Provide the (X, Y) coordinate of the cell's center where the given text is located.  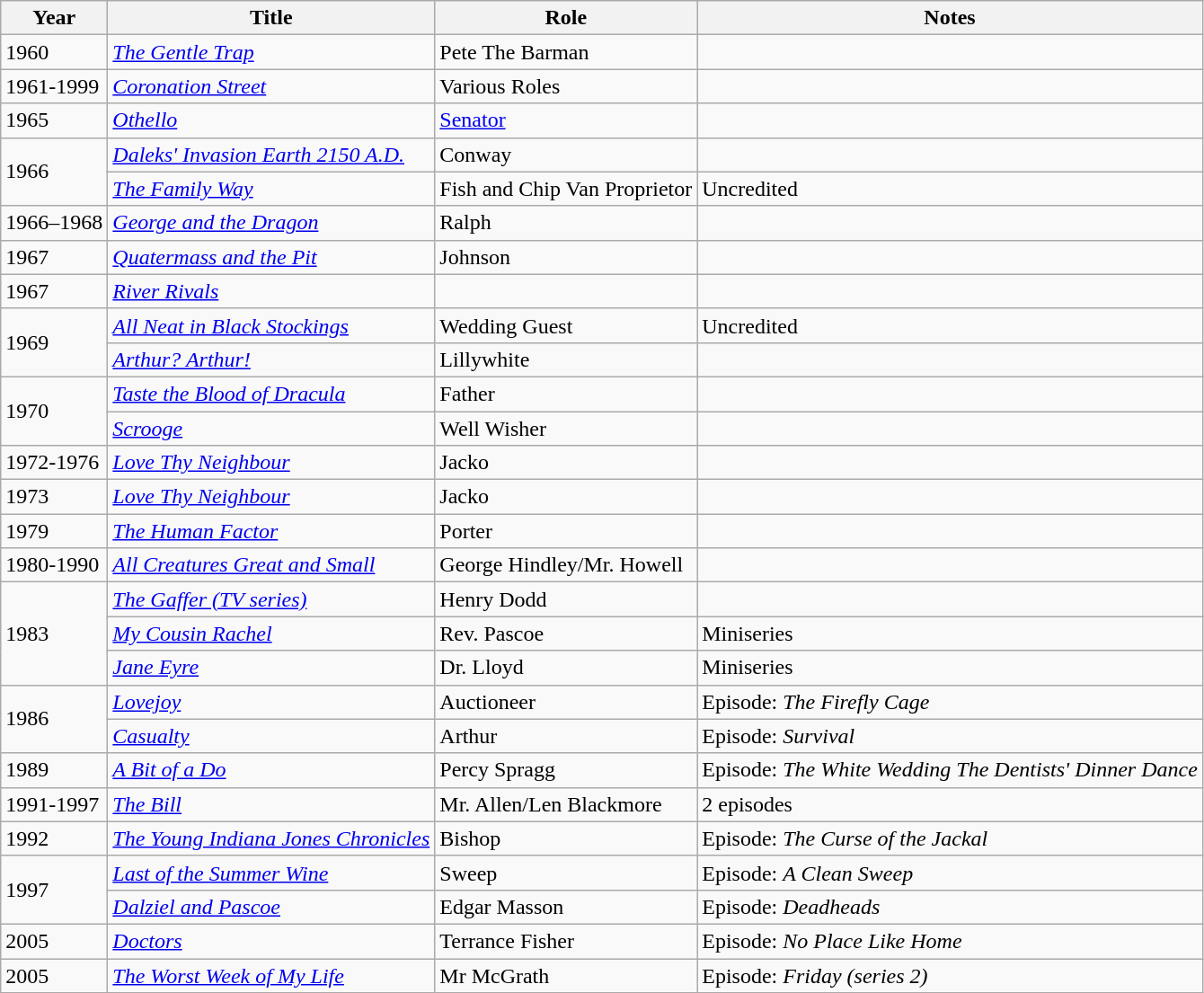
George and the Dragon (271, 223)
1966–1968 (54, 223)
The Young Indiana Jones Chronicles (271, 838)
Jane Eyre (271, 668)
Dalziel and Pascoe (271, 907)
A Bit of a Do (271, 770)
Dr. Lloyd (566, 668)
The Gaffer (TV series) (271, 599)
The Bill (271, 804)
Role (566, 18)
All Creatures Great and Small (271, 565)
Terrance Fisher (566, 941)
Mr McGrath (566, 975)
1969 (54, 342)
Doctors (271, 941)
The Human Factor (271, 531)
Fish and Chip Van Proprietor (566, 189)
River Rivals (271, 291)
Senator (566, 120)
Scrooge (271, 429)
1966 (54, 172)
Episode: The Firefly Cage (951, 702)
Lovejoy (271, 702)
1972-1976 (54, 463)
Episode: The White Wedding The Dentists' Dinner Dance (951, 770)
Percy Spragg (566, 770)
Mr. Allen/Len Blackmore (566, 804)
Casualty (271, 736)
1992 (54, 838)
1970 (54, 411)
Daleks' Invasion Earth 2150 A.D. (271, 155)
The Family Way (271, 189)
1965 (54, 120)
Porter (566, 531)
1961-1999 (54, 86)
Last of the Summer Wine (271, 873)
Title (271, 18)
Johnson (566, 257)
Well Wisher (566, 429)
My Cousin Rachel (271, 634)
Episode: Deadheads (951, 907)
All Neat in Black Stockings (271, 325)
Othello (271, 120)
The Worst Week of My Life (271, 975)
Coronation Street (271, 86)
1960 (54, 52)
Taste the Blood of Dracula (271, 394)
Bishop (566, 838)
The Gentle Trap (271, 52)
Conway (566, 155)
George Hindley/Mr. Howell (566, 565)
Henry Dodd (566, 599)
2 episodes (951, 804)
Quatermass and the Pit (271, 257)
Various Roles (566, 86)
Year (54, 18)
Lillywhite (566, 359)
Episode: Survival (951, 736)
Pete The Barman (566, 52)
Arthur (566, 736)
Auctioneer (566, 702)
Rev. Pascoe (566, 634)
Episode: No Place Like Home (951, 941)
Arthur? Arthur! (271, 359)
1979 (54, 531)
1980-1990 (54, 565)
1997 (54, 890)
Episode: The Curse of the Jackal (951, 838)
Ralph (566, 223)
1989 (54, 770)
Edgar Masson (566, 907)
Episode: A Clean Sweep (951, 873)
Notes (951, 18)
1986 (54, 719)
1983 (54, 634)
Episode: Friday (series 2) (951, 975)
Father (566, 394)
Sweep (566, 873)
1973 (54, 497)
1991-1997 (54, 804)
Wedding Guest (566, 325)
